Return the [X, Y] coordinate for the center point of the cell that contains the specified text.  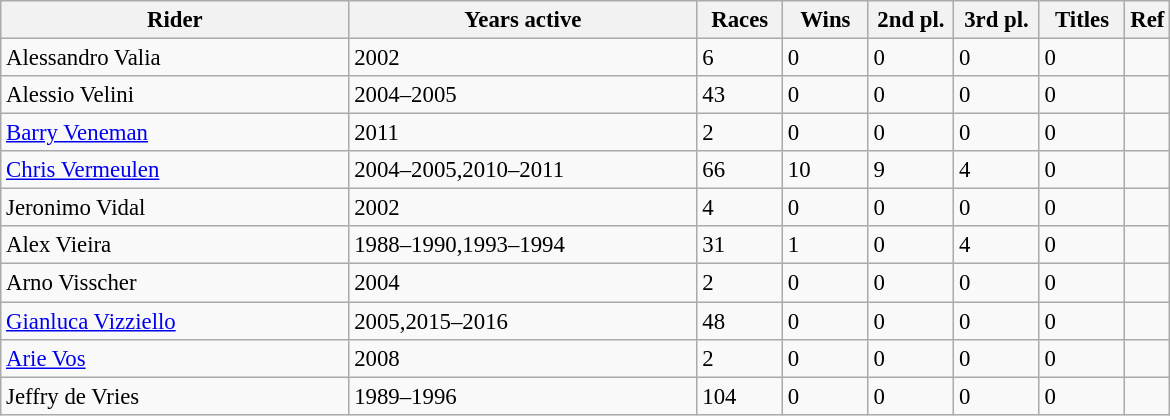
2004 [523, 283]
Chris Vermeulen [175, 170]
31 [740, 245]
1989–1996 [523, 396]
10 [826, 170]
Alessio Velini [175, 95]
43 [740, 95]
Ref [1148, 20]
Arno Visscher [175, 283]
2nd pl. [911, 20]
48 [740, 321]
1988–1990,1993–1994 [523, 245]
2004–2005,2010–2011 [523, 170]
2005,2015–2016 [523, 321]
2011 [523, 133]
6 [740, 58]
Alessandro Valia [175, 58]
Alex Vieira [175, 245]
2008 [523, 358]
1 [826, 245]
104 [740, 396]
Barry Veneman [175, 133]
Arie Vos [175, 358]
Wins [826, 20]
Gianluca Vizziello [175, 321]
Years active [523, 20]
2004–2005 [523, 95]
66 [740, 170]
Races [740, 20]
Titles [1082, 20]
3rd pl. [997, 20]
9 [911, 170]
Jeronimo Vidal [175, 208]
Jeffry de Vries [175, 396]
Rider [175, 20]
